Output the (X, Y) coordinate of the center of the cell containing the given text.  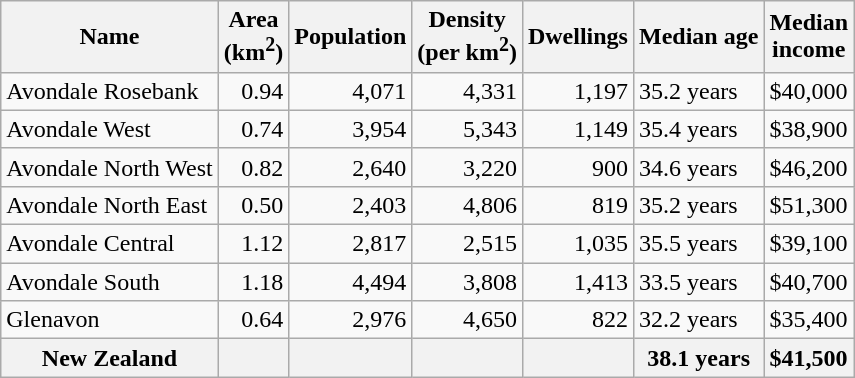
33.5 years (698, 282)
819 (578, 205)
3,220 (468, 167)
32.2 years (698, 320)
822 (578, 320)
1,413 (578, 282)
$46,200 (809, 167)
Avondale North West (110, 167)
0.64 (253, 320)
3,954 (350, 129)
Medianincome (809, 37)
2,976 (350, 320)
1,035 (578, 244)
2,817 (350, 244)
1.18 (253, 282)
35.5 years (698, 244)
4,071 (350, 91)
0.94 (253, 91)
1.12 (253, 244)
$38,900 (809, 129)
$41,500 (809, 358)
2,515 (468, 244)
1,149 (578, 129)
Median age (698, 37)
0.82 (253, 167)
4,494 (350, 282)
New Zealand (110, 358)
4,650 (468, 320)
4,806 (468, 205)
3,808 (468, 282)
35.4 years (698, 129)
4,331 (468, 91)
$51,300 (809, 205)
Area(km2) (253, 37)
2,403 (350, 205)
5,343 (468, 129)
$35,400 (809, 320)
Density(per km2) (468, 37)
Avondale West (110, 129)
Avondale Rosebank (110, 91)
$40,700 (809, 282)
Glenavon (110, 320)
1,197 (578, 91)
Name (110, 37)
34.6 years (698, 167)
Dwellings (578, 37)
900 (578, 167)
$40,000 (809, 91)
Avondale North East (110, 205)
Avondale Central (110, 244)
Avondale South (110, 282)
0.74 (253, 129)
38.1 years (698, 358)
2,640 (350, 167)
0.50 (253, 205)
$39,100 (809, 244)
Population (350, 37)
